Return [X, Y] of the center of cell containing provided text 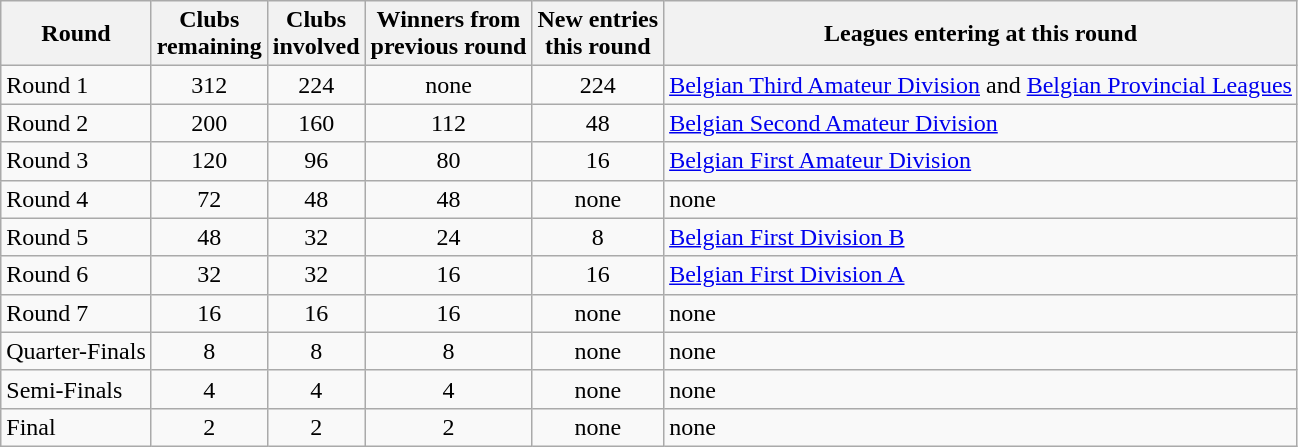
200 [209, 123]
Round 2 [76, 123]
Semi-Finals [76, 389]
Winners fromprevious round [448, 34]
Belgian Third Amateur Division and Belgian Provincial Leagues [981, 85]
120 [209, 161]
Leagues entering at this round [981, 34]
96 [316, 161]
Quarter-Finals [76, 351]
80 [448, 161]
Round [76, 34]
Belgian Second Amateur Division [981, 123]
Round 6 [76, 275]
Belgian First Division B [981, 237]
160 [316, 123]
Final [76, 427]
Belgian First Amateur Division [981, 161]
Clubsinvolved [316, 34]
Clubsremaining [209, 34]
24 [448, 237]
72 [209, 199]
Round 3 [76, 161]
Round 5 [76, 237]
112 [448, 123]
New entriesthis round [598, 34]
Belgian First Division A [981, 275]
Round 1 [76, 85]
Round 4 [76, 199]
312 [209, 85]
Round 7 [76, 313]
